For the text-containing cell, return its midpoint in (X, Y) coordinate format. 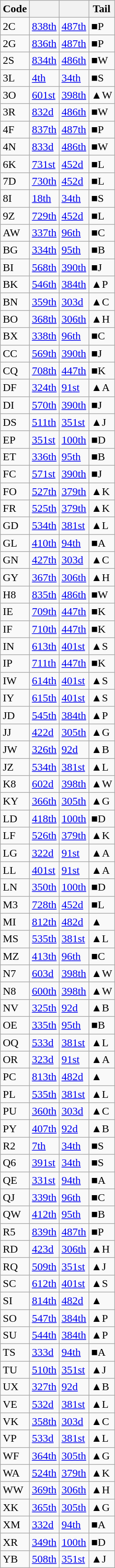
WF (15, 1456)
JW (15, 749)
365th (44, 1507)
3R (15, 112)
601st (44, 95)
TU (15, 1370)
KY (15, 801)
509th (44, 1266)
18th (44, 198)
ET (15, 457)
3L (15, 78)
Tail (102, 9)
GY (15, 577)
731st (44, 164)
413th (44, 956)
WA (15, 1473)
339th (44, 1197)
9Z (15, 216)
BX (15, 336)
336th (44, 457)
812th (44, 922)
OR (15, 1060)
331st (44, 1180)
524th (44, 1473)
PY (15, 1129)
525th (44, 509)
391st (44, 1163)
XM (15, 1525)
418th (44, 819)
4th (44, 78)
508th (44, 1559)
614th (44, 681)
RQ (15, 1266)
349th (44, 1542)
334th (44, 250)
MZ (15, 956)
Q6 (15, 1163)
MI (15, 922)
FC (15, 474)
569th (44, 353)
532d (44, 1404)
MS (15, 939)
836th (44, 43)
832d (44, 112)
DI (15, 405)
4N (15, 147)
368th (44, 319)
XR (15, 1542)
BO (15, 319)
RD (15, 1249)
LD (15, 819)
BG (15, 250)
834th (44, 61)
LN (15, 887)
NV (15, 1008)
R2 (15, 1146)
LG (15, 853)
615th (44, 698)
UX (15, 1387)
814th (44, 1301)
350th (44, 887)
LL (15, 870)
729th (44, 216)
7D (15, 181)
603d (44, 973)
JZ (15, 767)
OE (15, 1025)
FO (15, 491)
4F (15, 129)
839th (44, 1232)
571st (44, 474)
OQ (15, 1042)
IE (15, 612)
IY (15, 698)
813th (44, 1077)
SC (15, 1283)
GD (15, 526)
IW (15, 681)
407th (44, 1129)
JJ (15, 732)
K8 (15, 784)
EP (15, 439)
IN (15, 646)
546th (44, 285)
324th (44, 388)
R5 (15, 1232)
544th (44, 1335)
360th (44, 1111)
VE (15, 1404)
QW (15, 1215)
PU (15, 1111)
BI (15, 267)
612th (44, 1283)
AW (15, 233)
545th (44, 715)
6K (15, 164)
PC (15, 1077)
511th (44, 422)
326th (44, 749)
GN (15, 560)
337th (44, 233)
709th (44, 612)
TS (15, 1353)
710th (44, 629)
728th (44, 905)
427th (44, 560)
M3 (15, 905)
338th (44, 336)
835th (44, 595)
568th (44, 267)
602d (44, 784)
WW (15, 1490)
547th (44, 1318)
422d (44, 732)
VK (15, 1421)
600th (44, 991)
335th (44, 1025)
YB (15, 1559)
333d (44, 1353)
730th (44, 181)
367th (44, 577)
Code (15, 9)
332d (44, 1525)
N8 (15, 991)
H8 (15, 595)
837th (44, 129)
369th (44, 1490)
412th (44, 1215)
BK (15, 285)
SI (15, 1301)
708th (44, 371)
838th (44, 26)
CC (15, 353)
N7 (15, 973)
833d (44, 147)
423d (44, 1249)
PL (15, 1094)
323d (44, 1060)
XK (15, 1507)
711th (44, 663)
FR (15, 509)
SU (15, 1335)
526th (44, 836)
410th (44, 543)
325th (44, 1008)
322d (44, 853)
327th (44, 1387)
613th (44, 646)
GL (15, 543)
BN (15, 302)
366th (44, 801)
3O (15, 95)
7th (44, 1146)
510th (44, 1370)
364th (44, 1456)
LF (15, 836)
CQ (15, 371)
358th (44, 1421)
IP (15, 663)
2G (15, 43)
QJ (15, 1197)
IF (15, 629)
570th (44, 405)
DF (15, 388)
359th (44, 302)
JD (15, 715)
527th (44, 491)
QE (15, 1180)
DS (15, 422)
2C (15, 26)
8I (15, 198)
2S (15, 61)
SO (15, 1318)
VP (15, 1439)
